Determine the [X, Y] coordinate at the center of the cell enclosing the given text.  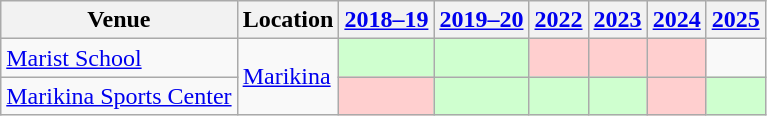
2025 [736, 20]
Marikina Sports Center [119, 96]
2024 [676, 20]
Venue [119, 20]
2022 [558, 20]
2018–19 [386, 20]
Location [288, 20]
2023 [618, 20]
Marikina [288, 77]
Marist School [119, 58]
2019–20 [482, 20]
